Pinpoint the cell where the given text exists, returning its [x, y] midpoint coordinate. 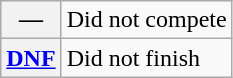
DNF [31, 58]
Did not compete [146, 20]
Did not finish [146, 58]
— [31, 20]
